Find where the given text appears and provide that cell's center as [x, y] coordinate. 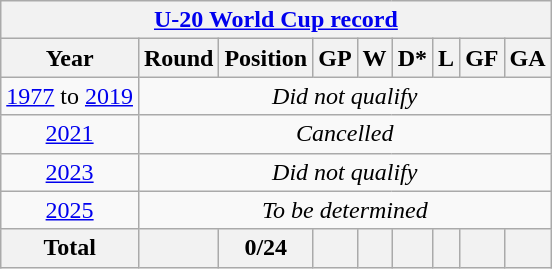
GA [528, 58]
1977 to 2019 [70, 96]
GP [335, 58]
GF [482, 58]
To be determined [344, 210]
2021 [70, 134]
Round [178, 58]
2023 [70, 172]
Position [266, 58]
W [374, 58]
U-20 World Cup record [276, 20]
D* [412, 58]
0/24 [266, 248]
2025 [70, 210]
Cancelled [344, 134]
L [446, 58]
Total [70, 248]
Year [70, 58]
